Find where the given text appears and provide that cell's center as (X, Y) coordinate. 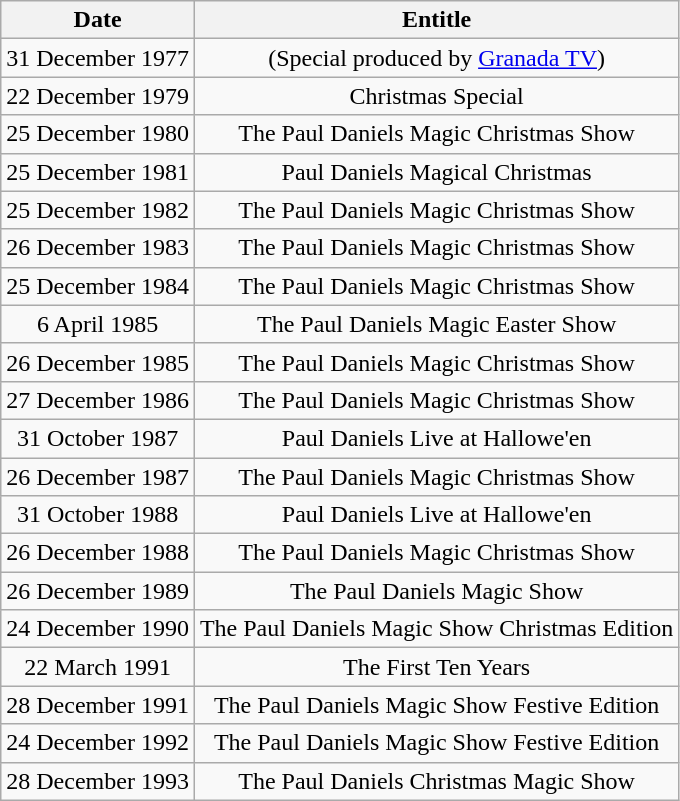
(Special produced by Granada TV) (436, 58)
28 December 1991 (98, 705)
Entitle (436, 20)
25 December 1982 (98, 210)
31 October 1988 (98, 515)
Christmas Special (436, 96)
The Paul Daniels Magic Show Christmas Edition (436, 629)
28 December 1993 (98, 781)
The First Ten Years (436, 667)
26 December 1989 (98, 591)
22 March 1991 (98, 667)
26 December 1985 (98, 362)
26 December 1983 (98, 248)
25 December 1980 (98, 134)
25 December 1984 (98, 286)
31 October 1987 (98, 438)
31 December 1977 (98, 58)
22 December 1979 (98, 96)
24 December 1990 (98, 629)
The Paul Daniels Magic Show (436, 591)
26 December 1987 (98, 477)
6 April 1985 (98, 324)
Date (98, 20)
The Paul Daniels Magic Easter Show (436, 324)
27 December 1986 (98, 400)
26 December 1988 (98, 553)
25 December 1981 (98, 172)
Paul Daniels Magical Christmas (436, 172)
24 December 1992 (98, 743)
The Paul Daniels Christmas Magic Show (436, 781)
